Scan for the cell matching the given text and deliver its [x, y] coordinate at center. 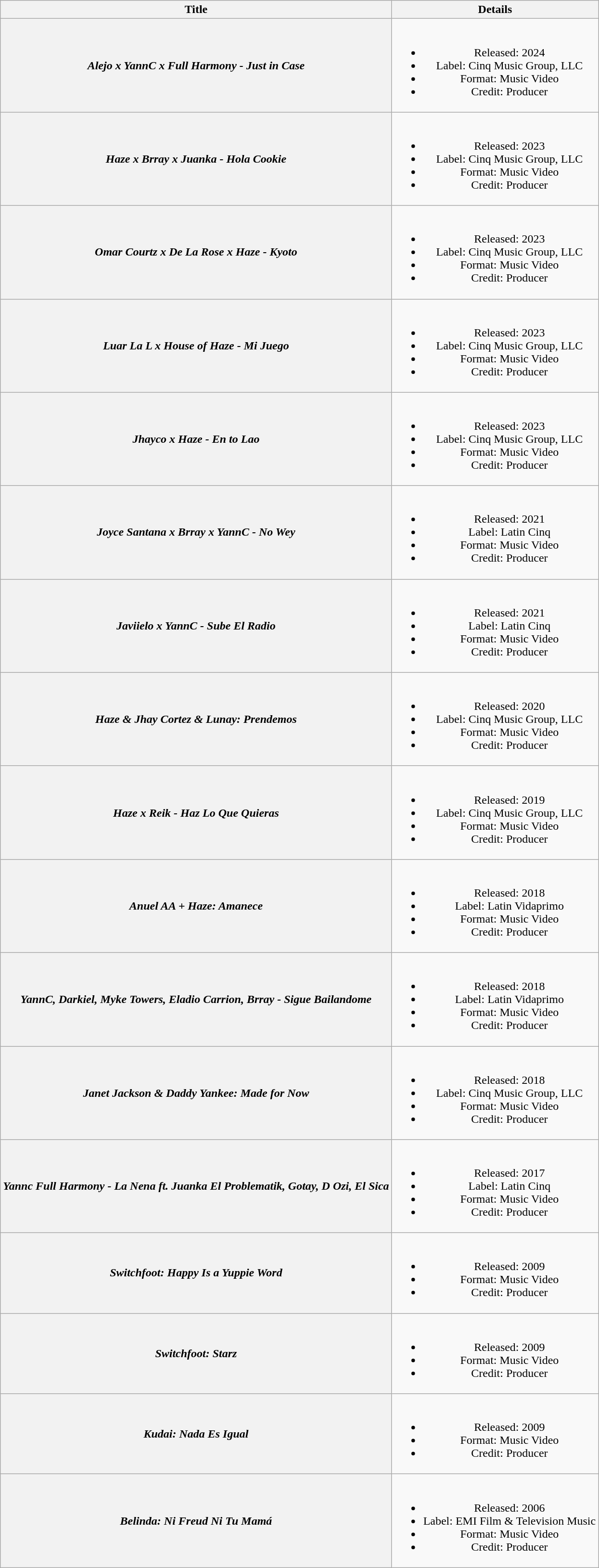
Belinda: Ni Freud Ni Tu Mamá [196, 1521]
Yannc Full Harmony - La Nena ft. Juanka El Problematik, Gotay, D Ozi, El Sica [196, 1186]
Switchfoot: Happy Is a Yuppie Word [196, 1273]
Released: 2020Label: Cinq Music Group, LLCFormat: Music VideoCredit: Producer [495, 719]
Anuel AA + Haze: Amanece [196, 906]
Janet Jackson & Daddy Yankee: Made for Now [196, 1093]
Omar Courtz x De La Rose x Haze - Kyoto [196, 252]
Released: 2024Label: Cinq Music Group, LLCFormat: Music VideoCredit: Producer [495, 65]
Released: 2006Label: EMI Film & Television MusicFormat: Music VideoCredit: Producer [495, 1521]
Switchfoot: Starz [196, 1353]
Released: 2018Label: Cinq Music Group, LLCFormat: Music VideoCredit: Producer [495, 1093]
Jhayco x Haze - En to Lao [196, 439]
Released: 2019Label: Cinq Music Group, LLCFormat: Music VideoCredit: Producer [495, 812]
Kudai: Nada Es Igual [196, 1434]
Title [196, 10]
Haze x Reik - Haz Lo Que Quieras [196, 812]
Haze x Brray x Juanka - Hola Cookie [196, 159]
YannC, Darkiel, Myke Towers, Eladio Carrion, Brray - Sigue Bailandome [196, 999]
Joyce Santana x Brray x YannC - No Wey [196, 532]
Released: 2017Label: Latin CinqFormat: Music VideoCredit: Producer [495, 1186]
Javiielo x YannC - Sube El Radio [196, 626]
Details [495, 10]
Haze & Jhay Cortez & Lunay: Prendemos [196, 719]
Alejo x YannC x Full Harmony - Just in Case [196, 65]
Luar La L x House of Haze - Mi Juego [196, 346]
